Return (x, y) of the center of cell containing provided text 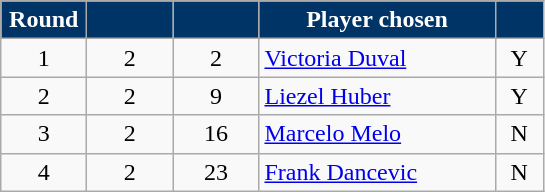
1 (44, 58)
Player chosen (377, 20)
Frank Dancevic (377, 172)
9 (216, 96)
23 (216, 172)
3 (44, 134)
Victoria Duval (377, 58)
Round (44, 20)
Liezel Huber (377, 96)
4 (44, 172)
Marcelo Melo (377, 134)
16 (216, 134)
